Output the [X, Y] coordinate of the center of the cell containing the given text.  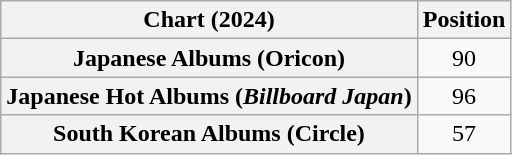
Position [464, 20]
90 [464, 58]
57 [464, 134]
South Korean Albums (Circle) [209, 134]
96 [464, 96]
Japanese Hot Albums (Billboard Japan) [209, 96]
Chart (2024) [209, 20]
Japanese Albums (Oricon) [209, 58]
